Return [x, y] of the center of cell containing provided text 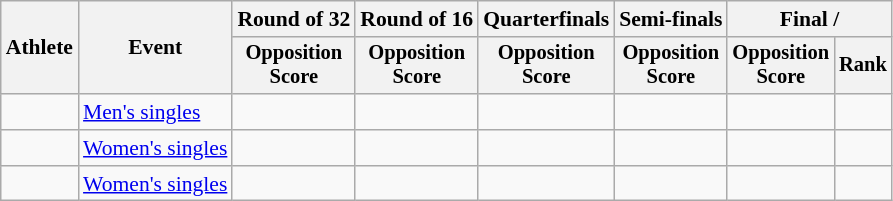
Athlete [40, 48]
Quarterfinals [546, 19]
Event [155, 48]
Round of 16 [416, 19]
Semi-finals [670, 19]
Final / [809, 19]
Rank [863, 66]
Women's singles [155, 148]
Round of 32 [294, 19]
Men's singles [155, 112]
